Locate the cell with the specified text and output its (X, Y) center coordinate. 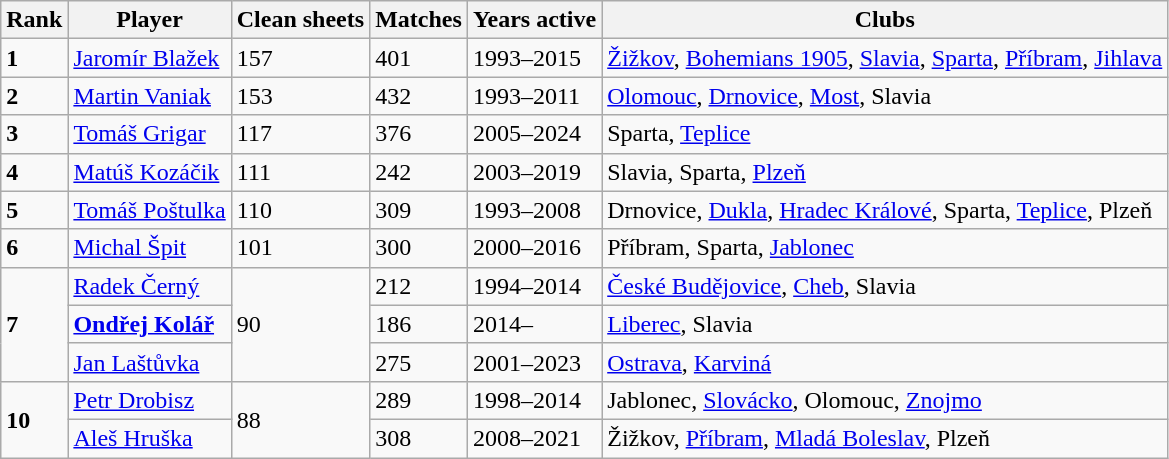
7 (34, 324)
Matches (419, 20)
Sparta, Teplice (885, 134)
Žižkov, Bohemians 1905, Slavia, Sparta, Příbram, Jihlava (885, 58)
4 (34, 172)
Jaromír Blažek (150, 58)
300 (419, 248)
Olomouc, Drnovice, Most, Slavia (885, 96)
376 (419, 134)
10 (34, 419)
1 (34, 58)
Tomáš Grigar (150, 134)
Jan Laštůvka (150, 362)
432 (419, 96)
212 (419, 286)
2 (34, 96)
1998–2014 (534, 400)
Petr Drobisz (150, 400)
Matúš Kozáčik (150, 172)
90 (300, 324)
Liberec, Slavia (885, 324)
242 (419, 172)
Rank (34, 20)
2000–2016 (534, 248)
117 (300, 134)
České Budějovice, Cheb, Slavia (885, 286)
Michal Špit (150, 248)
308 (419, 438)
Aleš Hruška (150, 438)
275 (419, 362)
1993–2008 (534, 210)
157 (300, 58)
Drnovice, Dukla, Hradec Králové, Sparta, Teplice, Plzeň (885, 210)
6 (34, 248)
153 (300, 96)
88 (300, 419)
Clubs (885, 20)
Ostrava, Karviná (885, 362)
Tomáš Poštulka (150, 210)
101 (300, 248)
111 (300, 172)
1993–2015 (534, 58)
3 (34, 134)
Ondřej Kolář (150, 324)
Jablonec, Slovácko, Olomouc, Znojmo (885, 400)
Player (150, 20)
Žižkov, Příbram, Mladá Boleslav, Plzeň (885, 438)
Clean sheets (300, 20)
186 (419, 324)
Years active (534, 20)
2005–2024 (534, 134)
309 (419, 210)
2003–2019 (534, 172)
289 (419, 400)
401 (419, 58)
110 (300, 210)
2008–2021 (534, 438)
1993–2011 (534, 96)
2014– (534, 324)
Příbram, Sparta, Jablonec (885, 248)
Radek Černý (150, 286)
2001–2023 (534, 362)
Slavia, Sparta, Plzeň (885, 172)
5 (34, 210)
Martin Vaniak (150, 96)
1994–2014 (534, 286)
